Capture the cell that displays the provided text and extract its (x, y) central coordinate. 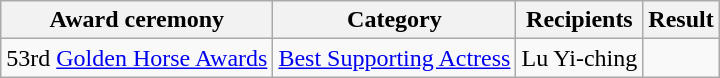
Lu Yi-ching (580, 58)
Category (394, 20)
Award ceremony (137, 20)
Best Supporting Actress (394, 58)
Result (681, 20)
Recipients (580, 20)
53rd Golden Horse Awards (137, 58)
